Determine the (x, y) coordinate at the center of the cell enclosing the given text.  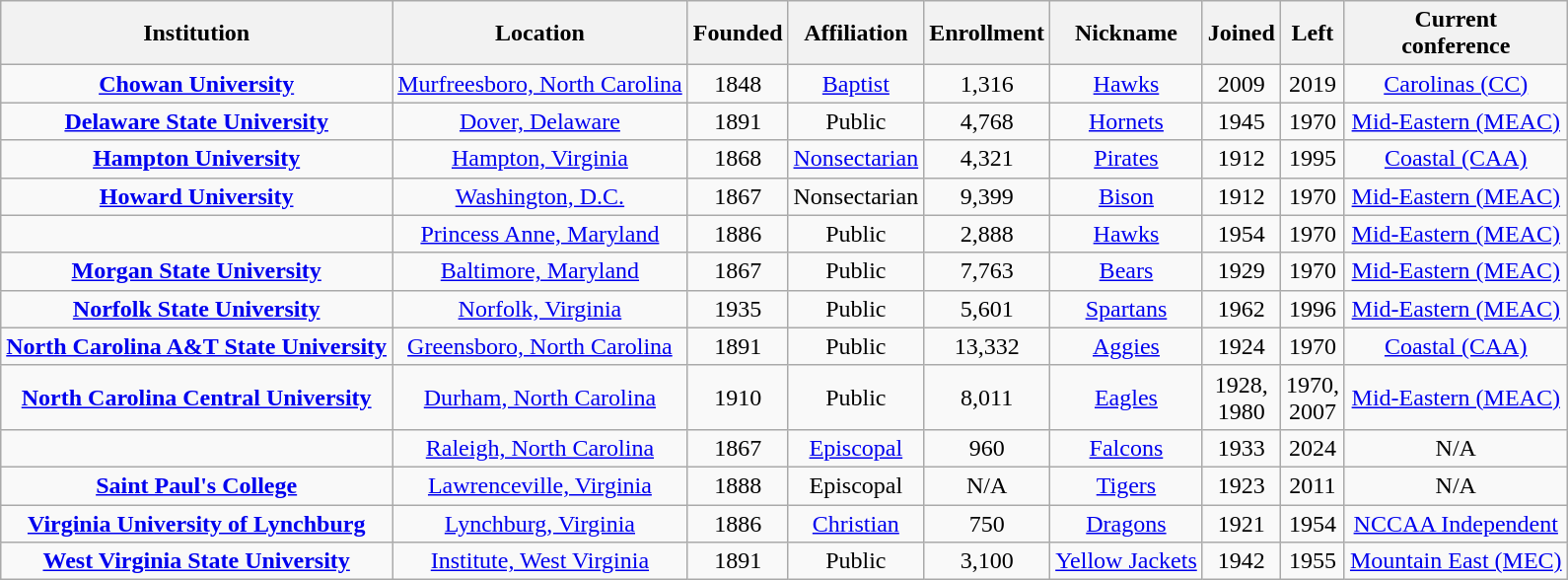
Bison (1126, 196)
8,011 (987, 397)
Aggies (1126, 346)
3,100 (987, 561)
Spartans (1126, 309)
Location (540, 34)
960 (987, 448)
2011 (1312, 485)
1945 (1241, 121)
Joined (1241, 34)
Institution (197, 34)
Tigers (1126, 485)
9,399 (987, 196)
5,601 (987, 309)
2009 (1241, 84)
NCCAA Independent (1456, 524)
1935 (738, 309)
1955 (1312, 561)
Christian (856, 524)
Lynchburg, Virginia (540, 524)
Raleigh, North Carolina (540, 448)
Murfreesboro, North Carolina (540, 84)
Durham, North Carolina (540, 397)
1888 (738, 485)
Left (1312, 34)
Currentconference (1456, 34)
Norfolk, Virginia (540, 309)
Bears (1126, 271)
Baltimore, Maryland (540, 271)
Affiliation (856, 34)
4,768 (987, 121)
2024 (1312, 448)
Carolinas (CC) (1456, 84)
1923 (1241, 485)
North Carolina A&T State University (197, 346)
1995 (1312, 159)
13,332 (987, 346)
1,316 (987, 84)
1929 (1241, 271)
Institute, West Virginia (540, 561)
2019 (1312, 84)
Baptist (856, 84)
1970,2007 (1312, 397)
Falcons (1126, 448)
West Virginia State University (197, 561)
1942 (1241, 561)
Nickname (1126, 34)
Morgan State University (197, 271)
Virginia University of Lynchburg (197, 524)
Norfolk State University (197, 309)
1924 (1241, 346)
Princess Anne, Maryland (540, 234)
Pirates (1126, 159)
1910 (738, 397)
Dragons (1126, 524)
Lawrenceville, Virginia (540, 485)
2,888 (987, 234)
North Carolina Central University (197, 397)
Howard University (197, 196)
Founded (738, 34)
Hampton University (197, 159)
1868 (738, 159)
1921 (1241, 524)
Dover, Delaware (540, 121)
Chowan University (197, 84)
Greensboro, North Carolina (540, 346)
750 (987, 524)
7,763 (987, 271)
1962 (1241, 309)
Yellow Jackets (1126, 561)
Delaware State University (197, 121)
Hampton, Virginia (540, 159)
1933 (1241, 448)
Saint Paul's College (197, 485)
4,321 (987, 159)
Eagles (1126, 397)
1996 (1312, 309)
Enrollment (987, 34)
Hornets (1126, 121)
1928,1980 (1241, 397)
Mountain East (MEC) (1456, 561)
1848 (738, 84)
Washington, D.C. (540, 196)
